Return the [x, y] coordinate for the center point of the cell that contains the specified text.  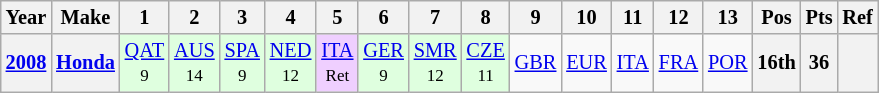
36 [820, 63]
GBR [536, 63]
7 [436, 17]
Year [26, 17]
11 [633, 17]
4 [291, 17]
Ref [857, 17]
Pts [820, 17]
9 [536, 17]
10 [586, 17]
6 [383, 17]
ITA [633, 63]
FRA [678, 63]
1 [144, 17]
Honda [86, 63]
SPA9 [242, 63]
GER9 [383, 63]
QAT9 [144, 63]
2 [194, 17]
12 [678, 17]
3 [242, 17]
AUS14 [194, 63]
8 [486, 17]
CZE11 [486, 63]
Pos [776, 17]
16th [776, 63]
SMR12 [436, 63]
Make [86, 17]
NED12 [291, 63]
2008 [26, 63]
EUR [586, 63]
POR [728, 63]
13 [728, 17]
ITARet [337, 63]
5 [337, 17]
